Identify which cell holds the provided text, then report its (X, Y) central coordinate. 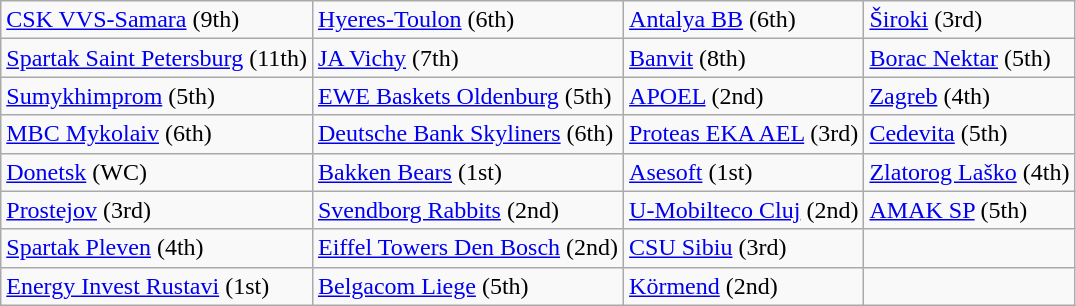
EWE Baskets Oldenburg (5th) (468, 96)
Bakken Bears (1st) (468, 172)
Banvit (8th) (744, 58)
AMAK SP (5th) (970, 210)
Proteas EKA AEL (3rd) (744, 134)
MBC Mykolaiv (6th) (157, 134)
Svendborg Rabbits (2nd) (468, 210)
Asesoft (1st) (744, 172)
APOEL (2nd) (744, 96)
Deutsche Bank Skyliners (6th) (468, 134)
Körmend (2nd) (744, 286)
Spartak Pleven (4th) (157, 248)
CSU Sibiu (3rd) (744, 248)
Spartak Saint Petersburg (11th) (157, 58)
Hyeres-Toulon (6th) (468, 20)
Sumykhimprom (5th) (157, 96)
Antalya BB (6th) (744, 20)
Donetsk (WC) (157, 172)
Energy Invest Rustavi (1st) (157, 286)
Zlatorog Laško (4th) (970, 172)
JA Vichy (7th) (468, 58)
Prostejov (3rd) (157, 210)
U-Mobilteco Cluj (2nd) (744, 210)
CSK VVS-Samara (9th) (157, 20)
Borac Nektar (5th) (970, 58)
Eiffel Towers Den Bosch (2nd) (468, 248)
Široki (3rd) (970, 20)
Cedevita (5th) (970, 134)
Zagreb (4th) (970, 96)
Belgacom Liege (5th) (468, 286)
